Pinpoint the cell where the given text exists, returning its [X, Y] midpoint coordinate. 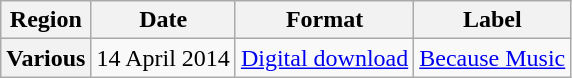
Region [46, 20]
Because Music [492, 58]
Various [46, 58]
Date [163, 20]
Digital download [324, 58]
Format [324, 20]
14 April 2014 [163, 58]
Label [492, 20]
